Detect which cell encompasses the target text, then output its (X, Y) center coordinate. 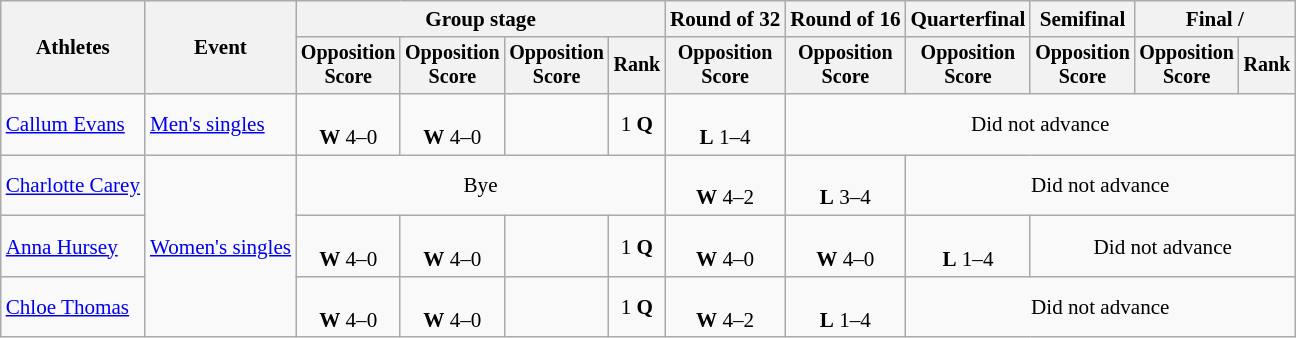
Women's singles (220, 246)
Charlotte Carey (73, 186)
Athletes (73, 48)
Men's singles (220, 124)
Anna Hursey (73, 246)
Group stage (480, 18)
Round of 16 (845, 18)
Quarterfinal (968, 18)
Round of 32 (725, 18)
L 3–4 (845, 186)
Event (220, 48)
Callum Evans (73, 124)
Chloe Thomas (73, 308)
Bye (480, 186)
Final / (1215, 18)
Semifinal (1082, 18)
